For the text-containing cell, return its midpoint in [x, y] coordinate format. 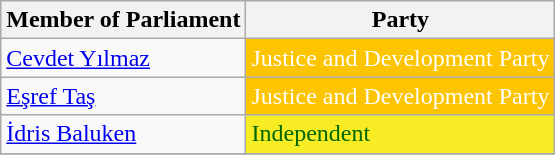
Eşref Taş [124, 96]
Party [400, 20]
Independent [400, 134]
Cevdet Yılmaz [124, 58]
Member of Parliament [124, 20]
İdris Baluken [124, 134]
